Provide the (X, Y) coordinate of the cell's center where the given text is located.  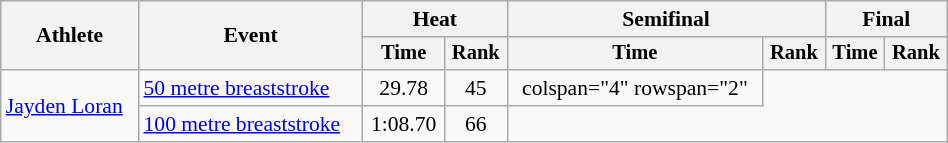
50 metre breaststroke (250, 88)
Jayden Loran (70, 106)
29.78 (404, 88)
Event (250, 36)
colspan="4" rowspan="2" (635, 88)
1:08.70 (404, 124)
Final (886, 19)
100 metre breaststroke (250, 124)
Athlete (70, 36)
Heat (435, 19)
45 (476, 88)
66 (476, 124)
Semifinal (666, 19)
